From the cell containing the given text, extract its center point as [X, Y] coordinate. 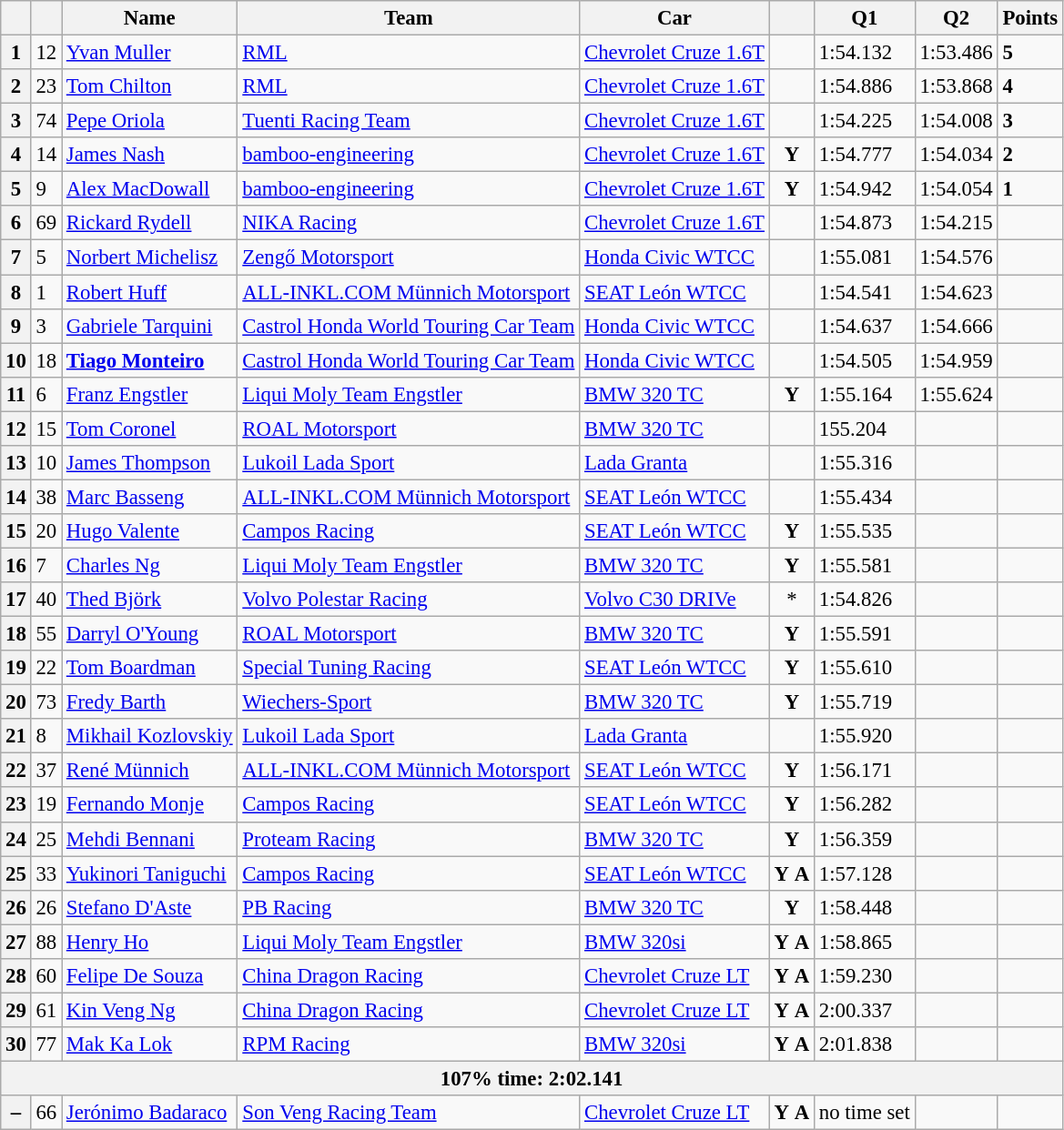
Name [149, 18]
1:55.920 [865, 736]
Zengő Motorsport [409, 257]
2:01.838 [865, 1044]
1:54.215 [956, 223]
29 [16, 1010]
Stefano D'Aste [149, 907]
1:56.282 [865, 805]
Charles Ng [149, 565]
1:54.959 [956, 360]
1:55.581 [865, 565]
16 [16, 565]
33 [46, 873]
1:55.316 [865, 463]
1:54.873 [865, 223]
28 [16, 976]
1:56.171 [865, 771]
30 [16, 1044]
Fernando Monje [149, 805]
Volvo Polestar Racing [409, 600]
1:55.610 [865, 668]
Pepe Oriola [149, 121]
11 [16, 394]
1:54.576 [956, 257]
1:54.666 [956, 326]
1:55.164 [865, 394]
1:54.942 [865, 189]
1:54.034 [956, 155]
Yvan Muller [149, 53]
RPM Racing [409, 1044]
Hugo Valente [149, 531]
1:53.868 [956, 86]
Volvo C30 DRIVe [675, 600]
1:54.637 [865, 326]
1:55.591 [865, 634]
55 [46, 634]
Robert Huff [149, 292]
Tiago Monteiro [149, 360]
Jerónimo Badaraco [149, 1113]
1:54.132 [865, 53]
Henry Ho [149, 942]
27 [16, 942]
1:54.623 [956, 292]
13 [16, 463]
– [16, 1113]
1:58.865 [865, 942]
James Thompson [149, 463]
1:57.128 [865, 873]
Yukinori Taniguchi [149, 873]
1:54.054 [956, 189]
* [792, 600]
69 [46, 223]
88 [46, 942]
Son Veng Racing Team [409, 1113]
77 [46, 1044]
Tuenti Racing Team [409, 121]
1:54.505 [865, 360]
Wiechers-Sport [409, 702]
Darryl O'Young [149, 634]
107% time: 2:02.141 [532, 1078]
1:54.826 [865, 600]
37 [46, 771]
no time set [865, 1113]
21 [16, 736]
74 [46, 121]
Q1 [865, 18]
1:54.541 [865, 292]
Marc Basseng [149, 497]
61 [46, 1010]
Mikhail Kozlovskiy [149, 736]
Special Tuning Racing [409, 668]
Franz Engstler [149, 394]
40 [46, 600]
1:58.448 [865, 907]
17 [16, 600]
1:54.777 [865, 155]
1:54.886 [865, 86]
René Münnich [149, 771]
1:53.486 [956, 53]
1:59.230 [865, 976]
Felipe De Souza [149, 976]
60 [46, 976]
Tom Coronel [149, 429]
1:56.359 [865, 839]
Mak Ka Lok [149, 1044]
1:55.535 [865, 531]
Mehdi Bennani [149, 839]
Tom Boardman [149, 668]
38 [46, 497]
Alex MacDowall [149, 189]
Car [675, 18]
Thed Björk [149, 600]
24 [16, 839]
Norbert Michelisz [149, 257]
1:54.008 [956, 121]
73 [46, 702]
1:54.225 [865, 121]
1:55.081 [865, 257]
Kin Veng Ng [149, 1010]
Proteam Racing [409, 839]
Points [1030, 18]
155.204 [865, 429]
1:55.624 [956, 394]
2:00.337 [865, 1010]
James Nash [149, 155]
Rickard Rydell [149, 223]
Q2 [956, 18]
Team [409, 18]
Gabriele Tarquini [149, 326]
Fredy Barth [149, 702]
66 [46, 1113]
1:55.719 [865, 702]
Tom Chilton [149, 86]
NIKA Racing [409, 223]
1:55.434 [865, 497]
PB Racing [409, 907]
